Output the [x, y] coordinate of the center of the cell containing the given text.  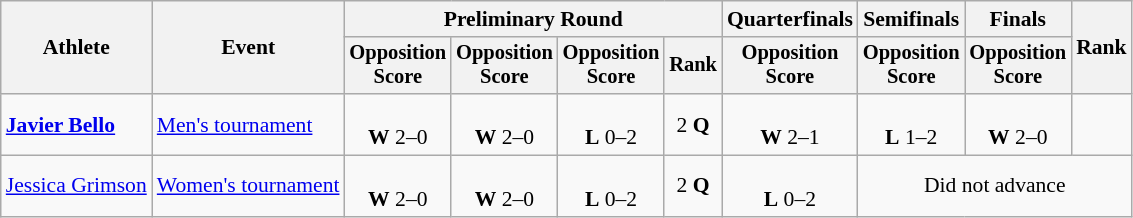
Event [248, 48]
Jessica Grimson [76, 186]
Athlete [76, 48]
W 2–1 [790, 124]
L 1–2 [912, 124]
Men's tournament [248, 124]
Women's tournament [248, 186]
Finals [1018, 19]
Did not advance [995, 186]
Quarterfinals [790, 19]
Javier Bello [76, 124]
Preliminary Round [534, 19]
Semifinals [912, 19]
